Scan for the cell matching the given text and deliver its [X, Y] coordinate at center. 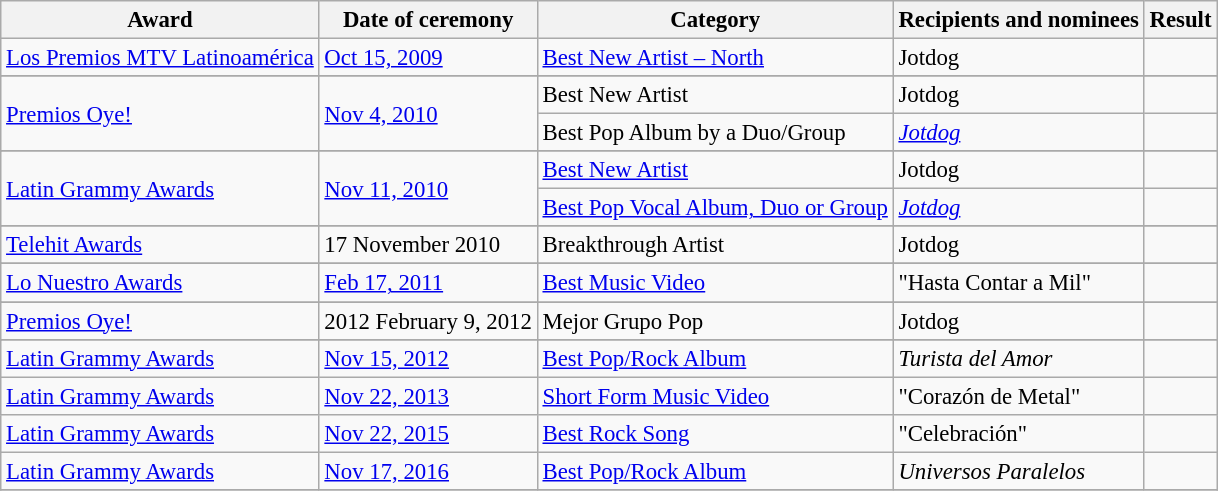
Nov 11, 2010 [428, 188]
Best Pop Album by a Duo/Group [715, 133]
Best Rock Song [715, 433]
17 November 2010 [428, 245]
Los Premios MTV Latinoamérica [160, 58]
Feb 17, 2011 [428, 283]
"Hasta Contar a Mil" [1018, 283]
Mejor Grupo Pop [715, 321]
Breakthrough Artist [715, 245]
Award [160, 20]
2012 February 9, 2012 [428, 321]
Universos Paralelos [1018, 471]
Category [715, 20]
Nov 17, 2016 [428, 471]
Short Form Music Video [715, 396]
"Celebración" [1018, 433]
Best Pop Vocal Album, Duo or Group [715, 208]
Turista del Amor [1018, 358]
Nov 22, 2013 [428, 396]
Lo Nuestro Awards [160, 283]
Recipients and nominees [1018, 20]
Telehit Awards [160, 245]
"Corazón de Metal" [1018, 396]
Nov 4, 2010 [428, 114]
Result [1180, 20]
Date of ceremony [428, 20]
Best New Artist – North [715, 58]
Nov 22, 2015 [428, 433]
Oct 15, 2009 [428, 58]
Best Music Video [715, 283]
Nov 15, 2012 [428, 358]
